Pinpoint the cell where the given text exists, returning its [X, Y] midpoint coordinate. 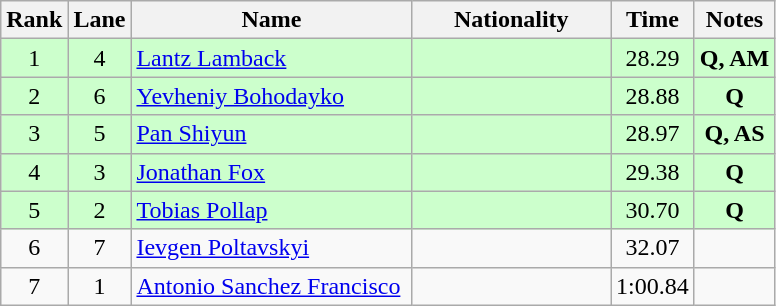
28.88 [653, 96]
Notes [734, 20]
Yevheniy Bohodayko [272, 96]
Name [272, 20]
28.97 [653, 134]
30.70 [653, 210]
1:00.84 [653, 286]
Nationality [512, 20]
Antonio Sanchez Francisco [272, 286]
Q, AM [734, 58]
Tobias Pollap [272, 210]
Q, AS [734, 134]
Lantz Lamback [272, 58]
Jonathan Fox [272, 172]
32.07 [653, 248]
28.29 [653, 58]
Ievgen Poltavskyi [272, 248]
Time [653, 20]
29.38 [653, 172]
Rank [34, 20]
Lane [100, 20]
Pan Shiyun [272, 134]
